Scan for the cell matching the given text and deliver its [X, Y] coordinate at center. 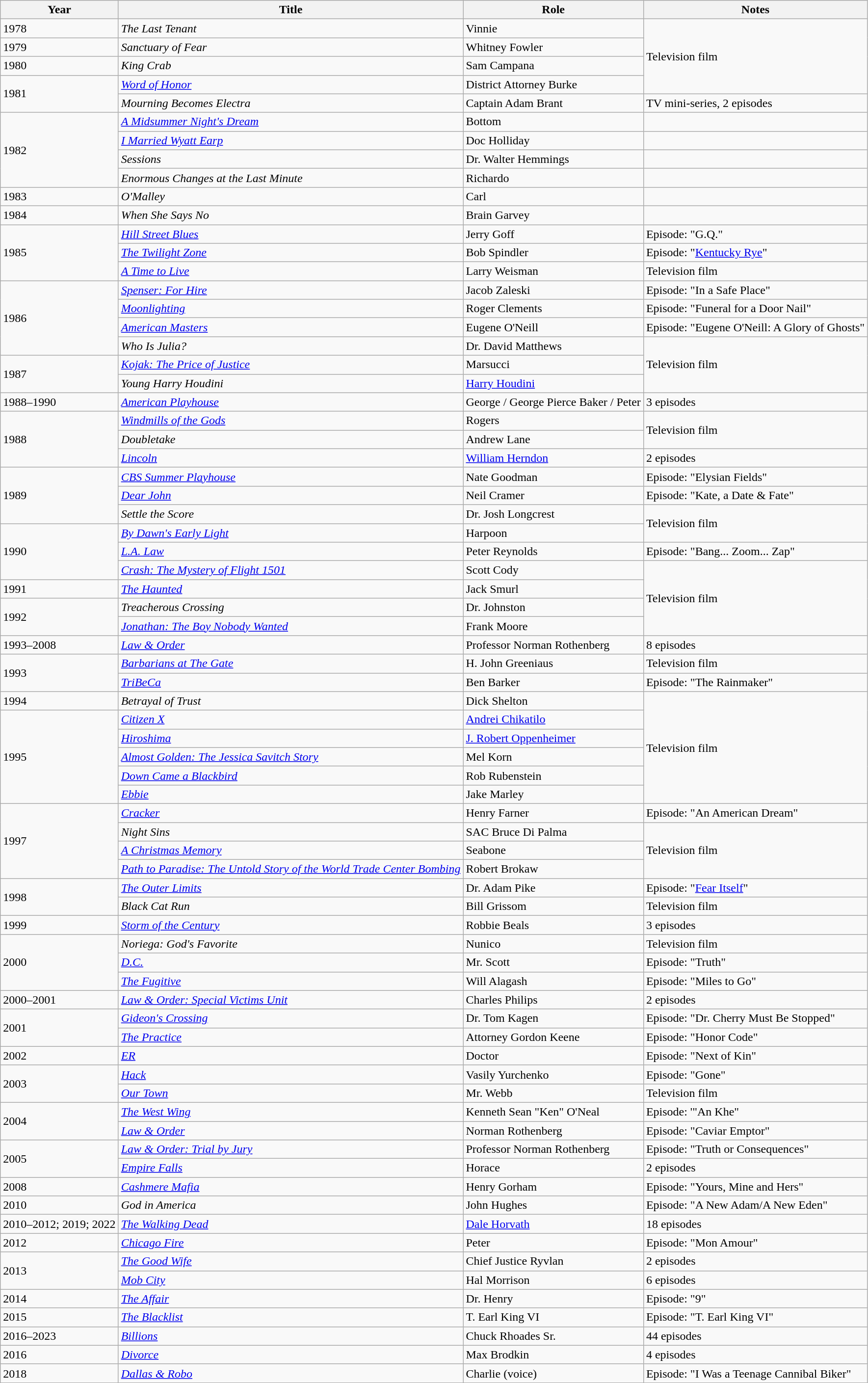
Jake Marley [553, 794]
Peter [553, 1243]
1979 [59, 47]
Doctor [553, 1056]
Mob City [290, 1280]
Mel Korn [553, 757]
Episode: "9" [755, 1299]
Law & Order: Special Victims Unit [290, 1000]
Episode: "In a Safe Place" [755, 290]
Nate Goodman [553, 477]
The West Wing [290, 1112]
Noriega: God's Favorite [290, 944]
Eugene O'Neill [553, 327]
2010 [59, 1205]
Ben Barker [553, 682]
Henry Gorham [553, 1187]
Word of Honor [290, 84]
Empire Falls [290, 1168]
1995 [59, 757]
1999 [59, 925]
2013 [59, 1271]
1991 [59, 589]
Storm of the Century [290, 925]
Mourning Becomes Electra [290, 103]
44 episodes [755, 1336]
Young Harry Houdini [290, 383]
SAC Bruce Di Palma [553, 832]
Doubletake [290, 439]
Chicago Fire [290, 1243]
Year [59, 10]
Title [290, 10]
Rob Rubenstein [553, 775]
Dr. Henry [553, 1299]
1980 [59, 66]
Episode: "Truth" [755, 962]
A Christmas Memory [290, 851]
1982 [59, 150]
Chief Justice Ryvlan [553, 1261]
Peter Reynolds [553, 552]
District Attorney Burke [553, 84]
1984 [59, 215]
2004 [59, 1121]
CBS Summer Playhouse [290, 477]
Episode: "Eugene O'Neill: A Glory of Ghosts" [755, 327]
American Masters [290, 327]
2005 [59, 1159]
Spenser: For Hire [290, 290]
Hack [290, 1074]
The Affair [290, 1299]
1987 [59, 374]
Robbie Beals [553, 925]
Max Brodkin [553, 1355]
Down Came a Blackbird [290, 775]
Richardo [553, 178]
1989 [59, 495]
Robert Brokaw [553, 869]
Roger Clements [553, 309]
Episode: "Miles to Go" [755, 981]
Jack Smurl [553, 589]
1983 [59, 196]
2018 [59, 1373]
Nunico [553, 944]
Kojak: The Price of Justice [290, 365]
Dr. Adam Pike [553, 888]
Rogers [553, 421]
Jerry Goff [553, 234]
Seabone [553, 851]
Neil Cramer [553, 495]
Whitney Fowler [553, 47]
2012 [59, 1243]
Scott Cody [553, 570]
1998 [59, 897]
1988 [59, 439]
Bottom [553, 122]
Doc Holliday [553, 140]
Dr. Walter Hemmings [553, 159]
Chuck Rhoades Sr. [553, 1336]
Almost Golden: The Jessica Savitch Story [290, 757]
The Good Wife [290, 1261]
Vinnie [553, 28]
Episode: "Dr. Cherry Must Be Stopped" [755, 1018]
ER [290, 1056]
TV mini-series, 2 episodes [755, 103]
1992 [59, 617]
The Last Tenant [290, 28]
18 episodes [755, 1224]
Crash: The Mystery of Flight 1501 [290, 570]
Enormous Changes at the Last Minute [290, 178]
Barbarians at The Gate [290, 664]
Night Sins [290, 832]
4 episodes [755, 1355]
Harry Houdini [553, 383]
Billions [290, 1336]
Dr. Johnston [553, 608]
1986 [59, 318]
The Fugitive [290, 981]
1993–2008 [59, 645]
Hal Morrison [553, 1280]
The Practice [290, 1037]
J. Robert Oppenheimer [553, 738]
The Haunted [290, 589]
Treacherous Crossing [290, 608]
Episode: "Funeral for a Door Nail" [755, 309]
Lincoln [290, 458]
Windmills of the Gods [290, 421]
Andrei Chikatilo [553, 719]
Episode: "Mon Amour" [755, 1243]
Dr. Josh Longcrest [553, 514]
John Hughes [553, 1205]
2003 [59, 1084]
Episode: "The Rainmaker" [755, 682]
Horace [553, 1168]
Kenneth Sean "Ken" O'Neal [553, 1112]
Harpoon [553, 532]
Dallas & Robo [290, 1373]
2014 [59, 1299]
Settle the Score [290, 514]
Jonathan: The Boy Nobody Wanted [290, 626]
Hiroshima [290, 738]
8 episodes [755, 645]
Episode: "G.Q." [755, 234]
Carl [553, 196]
Episode: "Kentucky Rye" [755, 253]
Betrayal of Trust [290, 701]
Episode: '"An Khe" [755, 1112]
L.A. Law [290, 552]
1988–1990 [59, 402]
Cracker [290, 813]
Episode: "Bang... Zoom... Zap" [755, 552]
TriBeCa [290, 682]
Norman Rothenberg [553, 1130]
Citizen X [290, 719]
Hill Street Blues [290, 234]
Episode: "An American Dream" [755, 813]
The Blacklist [290, 1317]
Role [553, 10]
Who Is Julia? [290, 346]
A Time to Live [290, 271]
Gideon's Crossing [290, 1018]
2016 [59, 1355]
Mr. Scott [553, 962]
Divorce [290, 1355]
Bob Spindler [553, 253]
Episode: "Truth or Consequences" [755, 1149]
Our Town [290, 1093]
Episode: "A New Adam/A New Eden" [755, 1205]
Episode: "Kate, a Date & Fate" [755, 495]
Episode: "Honor Code" [755, 1037]
Dick Shelton [553, 701]
1990 [59, 551]
2000–2001 [59, 1000]
Charles Philips [553, 1000]
2001 [59, 1028]
Episode: "I Was a Teenage Cannibal Biker" [755, 1373]
When She Says No [290, 215]
Captain Adam Brant [553, 103]
The Outer Limits [290, 888]
Dale Horvath [553, 1224]
1978 [59, 28]
King Crab [290, 66]
2010–2012; 2019; 2022 [59, 1224]
2002 [59, 1056]
George / George Pierce Baker / Peter [553, 402]
William Herndon [553, 458]
A Midsummer Night's Dream [290, 122]
6 episodes [755, 1280]
Episode: "Next of Kin" [755, 1056]
1997 [59, 841]
The Twilight Zone [290, 253]
Sanctuary of Fear [290, 47]
D.C. [290, 962]
Episode: "Fear Itself" [755, 888]
Episode: "Yours, Mine and Hers" [755, 1187]
O'Malley [290, 196]
Brain Garvey [553, 215]
Sam Campana [553, 66]
I Married Wyatt Earp [290, 140]
1985 [59, 253]
Dr. Tom Kagen [553, 1018]
Marsucci [553, 365]
1994 [59, 701]
American Playhouse [290, 402]
Path to Paradise: The Untold Story of the World Trade Center Bombing [290, 869]
Andrew Lane [553, 439]
1981 [59, 94]
God in America [290, 1205]
Henry Farner [553, 813]
Larry Weisman [553, 271]
Notes [755, 10]
Moonlighting [290, 309]
Frank Moore [553, 626]
Vasily Yurchenko [553, 1074]
2000 [59, 962]
Charlie (voice) [553, 1373]
Will Alagash [553, 981]
By Dawn's Early Light [290, 532]
Attorney Gordon Keene [553, 1037]
Episode: "Elysian Fields" [755, 477]
1993 [59, 673]
Law & Order: Trial by Jury [290, 1149]
Cashmere Mafia [290, 1187]
Episode: "Caviar Emptor" [755, 1130]
Jacob Zaleski [553, 290]
T. Earl King VI [553, 1317]
Ebbie [290, 794]
2015 [59, 1317]
2008 [59, 1187]
Dear John [290, 495]
Episode: "T. Earl King VI" [755, 1317]
H. John Greeniaus [553, 664]
The Walking Dead [290, 1224]
Black Cat Run [290, 906]
Mr. Webb [553, 1093]
Bill Grissom [553, 906]
2016–2023 [59, 1336]
Sessions [290, 159]
Dr. David Matthews [553, 346]
Episode: "Gone" [755, 1074]
